From the cell containing the given text, extract its center point as [x, y] coordinate. 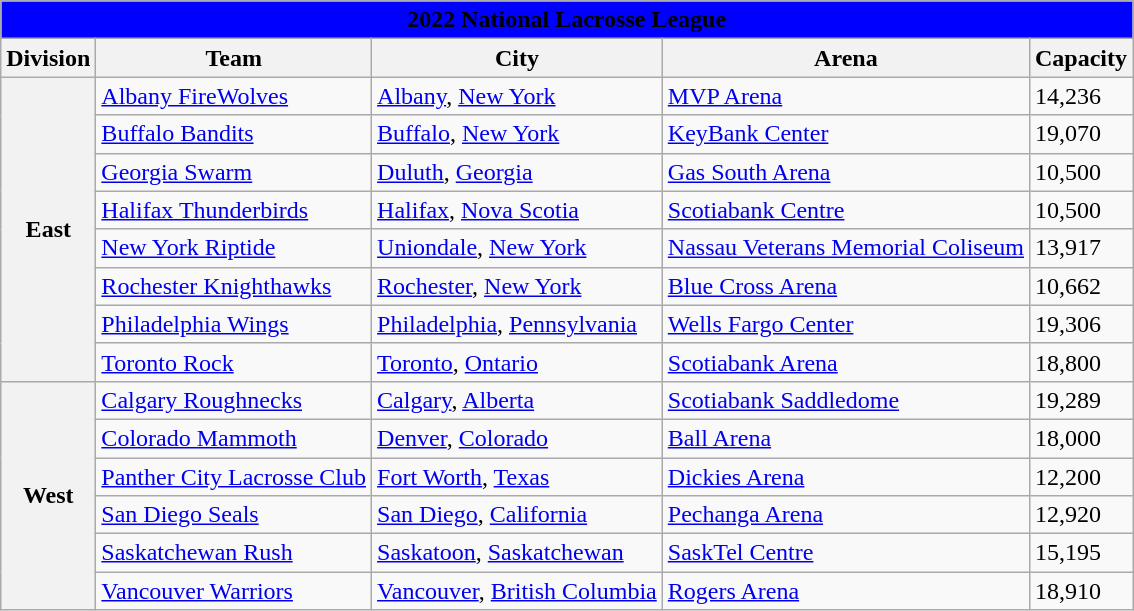
Philadelphia, Pennsylvania [518, 324]
Wells Fargo Center [846, 324]
Nassau Veterans Memorial Coliseum [846, 248]
East [48, 229]
19,289 [1080, 400]
San Diego, California [518, 515]
Vancouver Warriors [234, 591]
19,306 [1080, 324]
Halifax, Nova Scotia [518, 210]
Buffalo Bandits [234, 134]
Duluth, Georgia [518, 172]
2022 National Lacrosse League [567, 20]
Halifax Thunderbirds [234, 210]
New York Riptide [234, 248]
18,910 [1080, 591]
12,200 [1080, 477]
San Diego Seals [234, 515]
Denver, Colorado [518, 438]
MVP Arena [846, 96]
13,917 [1080, 248]
Dickies Arena [846, 477]
12,920 [1080, 515]
Vancouver, British Columbia [518, 591]
Albany, New York [518, 96]
SaskTel Centre [846, 553]
Georgia Swarm [234, 172]
Uniondale, New York [518, 248]
Colorado Mammoth [234, 438]
Ball Arena [846, 438]
Albany FireWolves [234, 96]
Panther City Lacrosse Club [234, 477]
Pechanga Arena [846, 515]
Gas South Arena [846, 172]
Capacity [1080, 58]
Scotiabank Centre [846, 210]
Scotiabank Arena [846, 362]
Philadelphia Wings [234, 324]
Division [48, 58]
Rogers Arena [846, 591]
18,000 [1080, 438]
Saskatchewan Rush [234, 553]
Scotiabank Saddledome [846, 400]
City [518, 58]
Saskatoon, Saskatchewan [518, 553]
Rochester, New York [518, 286]
19,070 [1080, 134]
Toronto, Ontario [518, 362]
Fort Worth, Texas [518, 477]
Team [234, 58]
18,800 [1080, 362]
14,236 [1080, 96]
Calgary Roughnecks [234, 400]
KeyBank Center [846, 134]
West [48, 495]
Rochester Knighthawks [234, 286]
Toronto Rock [234, 362]
Calgary, Alberta [518, 400]
Blue Cross Arena [846, 286]
Arena [846, 58]
Buffalo, New York [518, 134]
10,662 [1080, 286]
15,195 [1080, 553]
